Determine the (x, y) coordinate at the center of the cell enclosing the given text.  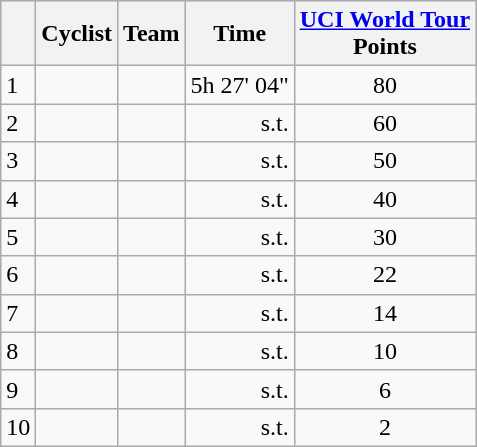
5h 27' 04" (240, 85)
3 (18, 161)
50 (384, 161)
UCI World TourPoints (384, 34)
1 (18, 85)
5 (18, 237)
14 (384, 313)
4 (18, 199)
60 (384, 123)
7 (18, 313)
8 (18, 351)
22 (384, 275)
80 (384, 85)
Team (152, 34)
Time (240, 34)
40 (384, 199)
Cyclist (77, 34)
9 (18, 389)
30 (384, 237)
